Provide the (x, y) coordinate of the cell's center where the given text is located.  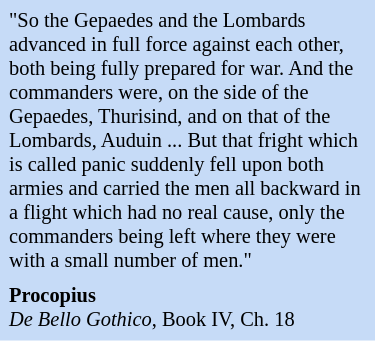
Procopius De Bello Gothico, Book IV, Ch. 18 (188, 308)
